Scan for the cell matching the given text and deliver its [X, Y] coordinate at center. 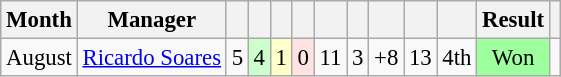
Ricardo Soares [152, 58]
August [39, 58]
3 [358, 58]
Month [39, 20]
4th [457, 58]
5 [237, 58]
1 [281, 58]
13 [420, 58]
Won [514, 58]
11 [330, 58]
4 [259, 58]
+8 [386, 58]
Result [514, 20]
0 [303, 58]
Manager [152, 20]
